Provide the [X, Y] coordinate of the cell's center where the given text is located.  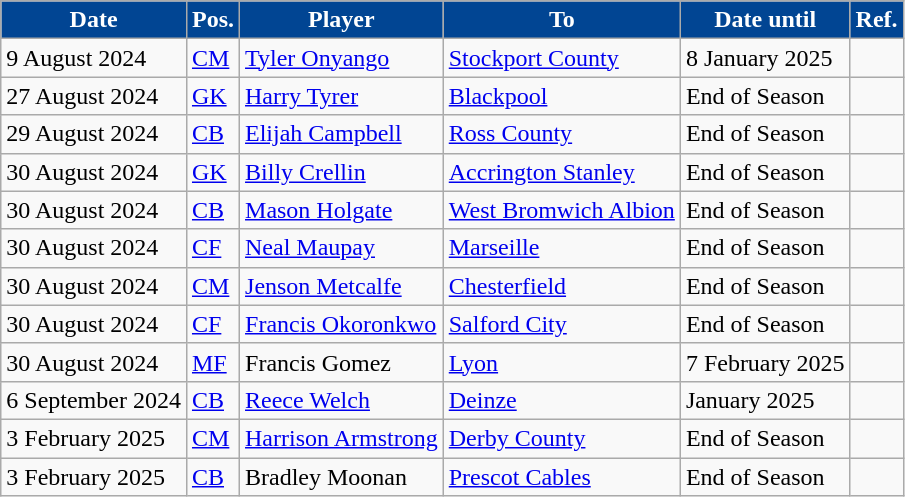
Deinze [562, 400]
Tyler Onyango [342, 58]
Accrington Stanley [562, 172]
Jenson Metcalfe [342, 286]
9 August 2024 [94, 58]
Blackpool [562, 96]
Marseille [562, 248]
Harry Tyrer [342, 96]
Chesterfield [562, 286]
Derby County [562, 438]
Ref. [876, 20]
6 September 2024 [94, 400]
West Bromwich Albion [562, 210]
Francis Okoronkwo [342, 324]
Pos. [212, 20]
January 2025 [765, 400]
Reece Welch [342, 400]
Neal Maupay [342, 248]
Prescot Cables [562, 477]
Francis Gomez [342, 362]
Salford City [562, 324]
27 August 2024 [94, 96]
Mason Holgate [342, 210]
Date [94, 20]
Ross County [562, 134]
Stockport County [562, 58]
To [562, 20]
Bradley Moonan [342, 477]
Player [342, 20]
29 August 2024 [94, 134]
7 February 2025 [765, 362]
Harrison Armstrong [342, 438]
Lyon [562, 362]
Billy Crellin [342, 172]
8 January 2025 [765, 58]
Date until [765, 20]
MF [212, 362]
Elijah Campbell [342, 134]
